Extract the [x, y] coordinate from the center of the cell holding the provided text.  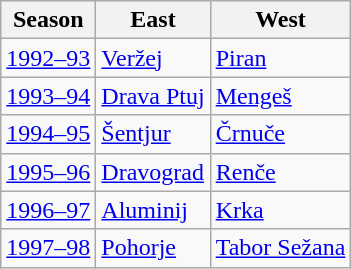
Drava Ptuj [153, 96]
Krka [280, 210]
1997–98 [48, 248]
Pohorje [153, 248]
Mengeš [280, 96]
Tabor Sežana [280, 248]
Črnuče [280, 134]
Season [48, 20]
1995–96 [48, 172]
1993–94 [48, 96]
1996–97 [48, 210]
Šentjur [153, 134]
West [280, 20]
1994–95 [48, 134]
Piran [280, 58]
Aluminij [153, 210]
Veržej [153, 58]
1992–93 [48, 58]
Dravograd [153, 172]
East [153, 20]
Renče [280, 172]
